Locate the cell with the specified text and output its (X, Y) center coordinate. 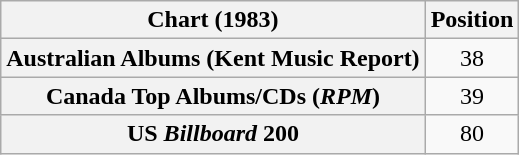
Chart (1983) (213, 20)
80 (472, 134)
Position (472, 20)
38 (472, 58)
US Billboard 200 (213, 134)
Canada Top Albums/CDs (RPM) (213, 96)
Australian Albums (Kent Music Report) (213, 58)
39 (472, 96)
